Detect which cell encompasses the target text, then output its (X, Y) center coordinate. 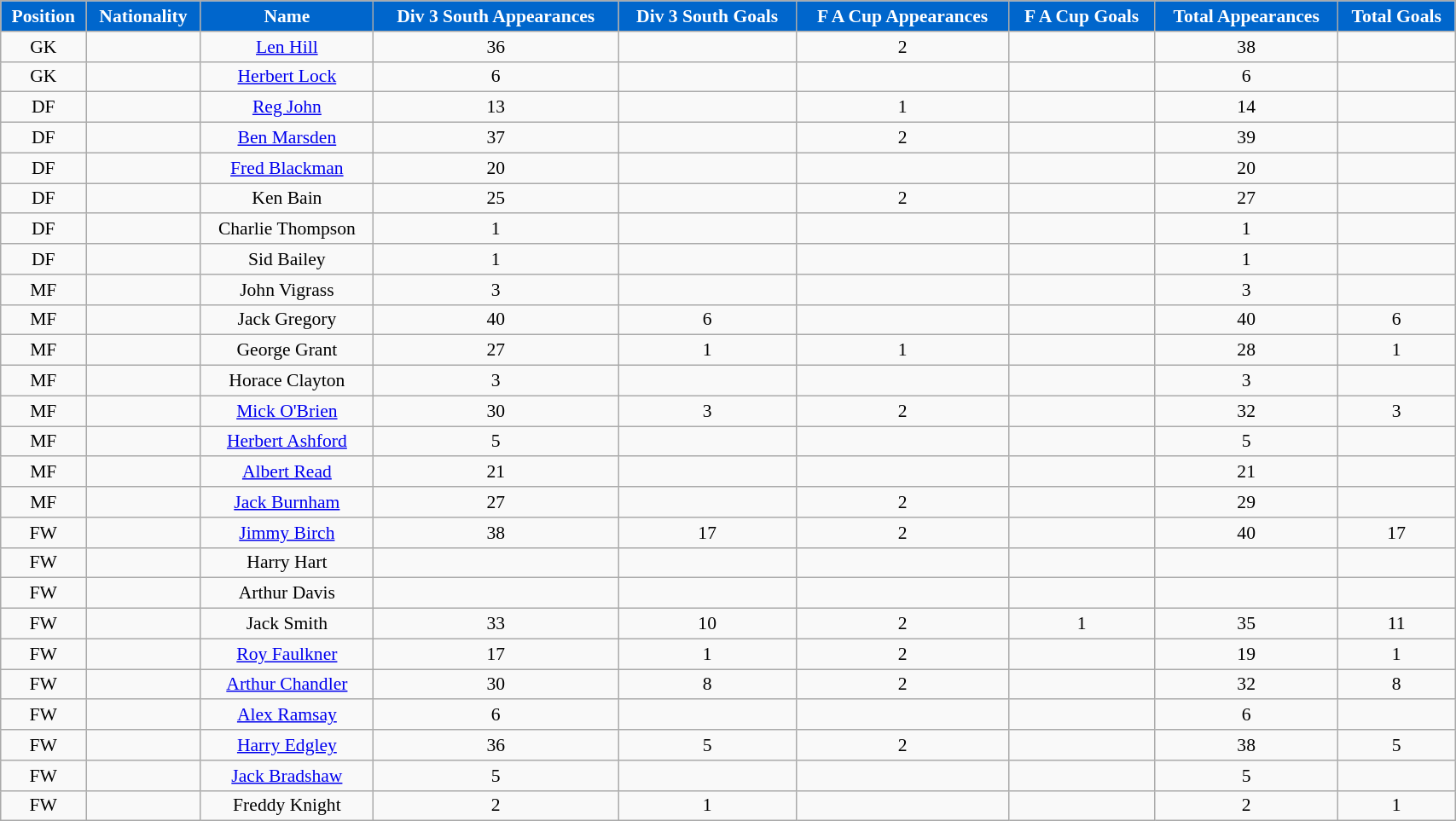
Herbert Ashford (287, 442)
F A Cup Appearances (902, 16)
John Vigrass (287, 290)
11 (1397, 624)
George Grant (287, 350)
19 (1247, 654)
25 (496, 199)
Roy Faulkner (287, 654)
Total Goals (1397, 16)
Albert Read (287, 472)
Horace Clayton (287, 381)
14 (1247, 107)
Position (44, 16)
Jack Gregory (287, 320)
37 (496, 138)
Herbert Lock (287, 77)
Ken Bain (287, 199)
Div 3 South Goals (708, 16)
Harry Edgley (287, 745)
Mick O'Brien (287, 411)
Freddy Knight (287, 806)
28 (1247, 350)
Harry Hart (287, 563)
Reg John (287, 107)
Ben Marsden (287, 138)
Arthur Chandler (287, 685)
35 (1247, 624)
10 (708, 624)
Jack Bradshaw (287, 776)
Sid Bailey (287, 259)
Jack Burnham (287, 502)
Alex Ramsay (287, 715)
Name (287, 16)
29 (1247, 502)
F A Cup Goals (1082, 16)
Charlie Thompson (287, 229)
Arthur Davis (287, 593)
Total Appearances (1247, 16)
Nationality (143, 16)
Jimmy Birch (287, 533)
33 (496, 624)
13 (496, 107)
Jack Smith (287, 624)
Len Hill (287, 47)
39 (1247, 138)
Fred Blackman (287, 168)
Div 3 South Appearances (496, 16)
